Detect which cell encompasses the target text, then output its (x, y) center coordinate. 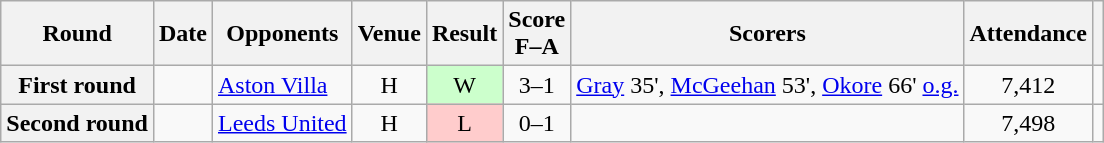
Date (182, 34)
Opponents (282, 34)
7,412 (1028, 85)
Scorers (768, 34)
Gray 35', McGeehan 53', Okore 66' o.g. (768, 85)
L (464, 123)
ScoreF–A (537, 34)
Aston Villa (282, 85)
0–1 (537, 123)
Result (464, 34)
7,498 (1028, 123)
Attendance (1028, 34)
W (464, 85)
Leeds United (282, 123)
3–1 (537, 85)
Round (78, 34)
First round (78, 85)
Venue (389, 34)
Second round (78, 123)
